Determine the (X, Y) coordinate at the center of the cell enclosing the given text.  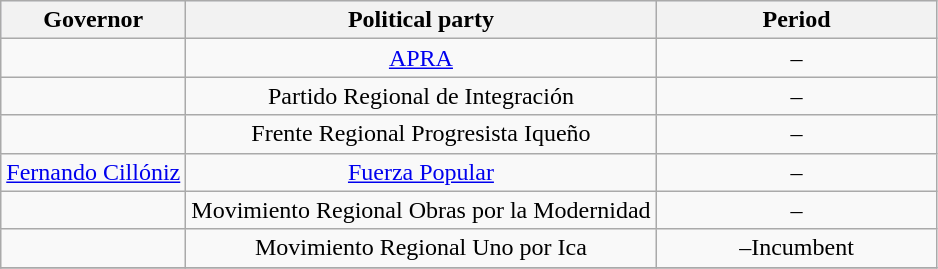
Fuerza Popular (421, 172)
Movimiento Regional Obras por la Modernidad (421, 210)
Partido Regional de Integración (421, 96)
Political party (421, 20)
Movimiento Regional Uno por Ica (421, 248)
Governor (94, 20)
Fernando Cillóniz (94, 172)
Frente Regional Progresista Iqueño (421, 134)
APRA (421, 58)
Period (796, 20)
–Incumbent (796, 248)
